Capture the cell that displays the provided text and extract its [x, y] central coordinate. 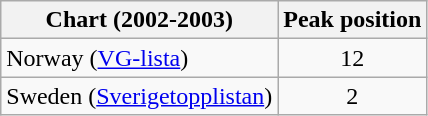
Chart (2002-2003) [140, 20]
Peak position [352, 20]
2 [352, 96]
Sweden (Sverigetopplistan) [140, 96]
12 [352, 58]
Norway (VG-lista) [140, 58]
